From the cell containing the given text, extract its center point as [x, y] coordinate. 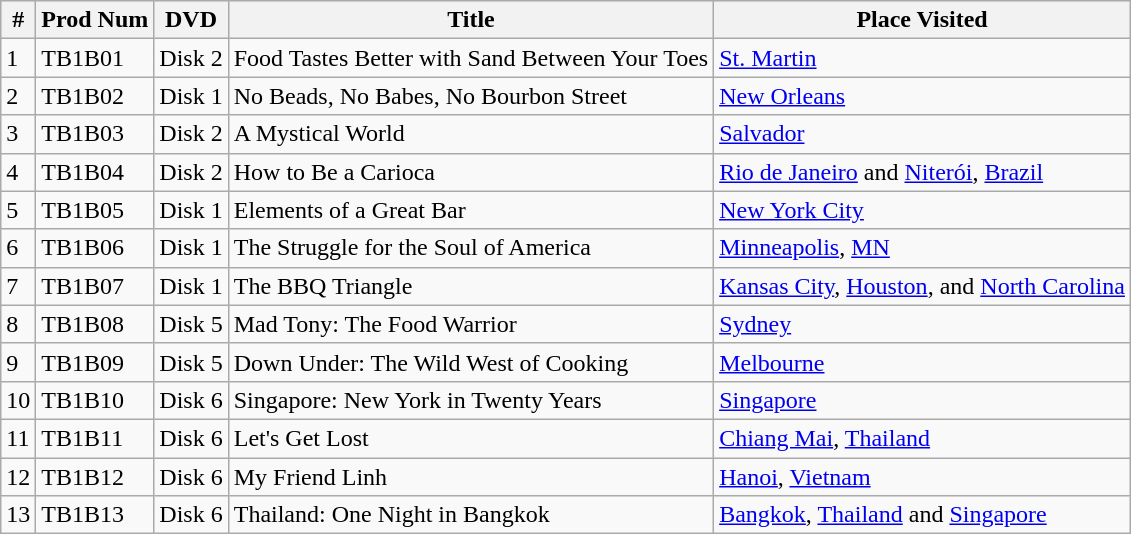
10 [18, 400]
TB1B10 [95, 400]
1 [18, 58]
# [18, 20]
Singapore [922, 400]
A Mystical World [470, 134]
Bangkok, Thailand and Singapore [922, 515]
7 [18, 286]
TB1B07 [95, 286]
The BBQ Triangle [470, 286]
6 [18, 248]
2 [18, 96]
Melbourne [922, 362]
Elements of a Great Bar [470, 210]
Let's Get Lost [470, 438]
My Friend Linh [470, 477]
12 [18, 477]
TB1B05 [95, 210]
Place Visited [922, 20]
4 [18, 172]
TB1B11 [95, 438]
TB1B04 [95, 172]
Chiang Mai, Thailand [922, 438]
No Beads, No Babes, No Bourbon Street [470, 96]
TB1B13 [95, 515]
Kansas City, Houston, and North Carolina [922, 286]
5 [18, 210]
11 [18, 438]
TB1B03 [95, 134]
TB1B08 [95, 324]
DVD [191, 20]
Down Under: The Wild West of Cooking [470, 362]
TB1B01 [95, 58]
Prod Num [95, 20]
Salvador [922, 134]
St. Martin [922, 58]
Rio de Janeiro and Niterói, Brazil [922, 172]
The Struggle for the Soul of America [470, 248]
How to Be a Carioca [470, 172]
3 [18, 134]
Sydney [922, 324]
Minneapolis, MN [922, 248]
TB1B06 [95, 248]
TB1B02 [95, 96]
9 [18, 362]
Singapore: New York in Twenty Years [470, 400]
New Orleans [922, 96]
Title [470, 20]
TB1B09 [95, 362]
Food Tastes Better with Sand Between Your Toes [470, 58]
New York City [922, 210]
8 [18, 324]
13 [18, 515]
Mad Tony: The Food Warrior [470, 324]
Thailand: One Night in Bangkok [470, 515]
Hanoi, Vietnam [922, 477]
TB1B12 [95, 477]
